Identify which cell holds the provided text, then report its (x, y) central coordinate. 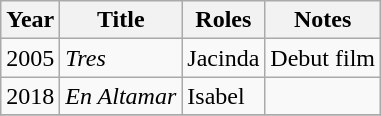
En Altamar (121, 96)
Isabel (224, 96)
Title (121, 20)
Debut film (323, 58)
Year (30, 20)
2018 (30, 96)
Roles (224, 20)
Tres (121, 58)
Notes (323, 20)
Jacinda (224, 58)
2005 (30, 58)
